Scan for the cell matching the given text and deliver its (x, y) coordinate at center. 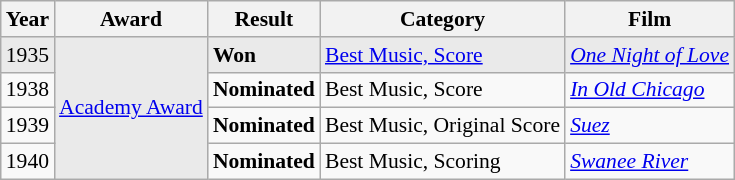
Suez (650, 126)
Film (650, 19)
In Old Chicago (650, 90)
Best Music, Original Score (442, 126)
Swanee River (650, 162)
Award (131, 19)
1940 (28, 162)
1939 (28, 126)
1938 (28, 90)
Best Music, Scoring (442, 162)
Result (264, 19)
1935 (28, 55)
Category (442, 19)
Year (28, 19)
Academy Award (131, 108)
Won (264, 55)
One Night of Love (650, 55)
